From the cell containing the given text, extract its center point as [x, y] coordinate. 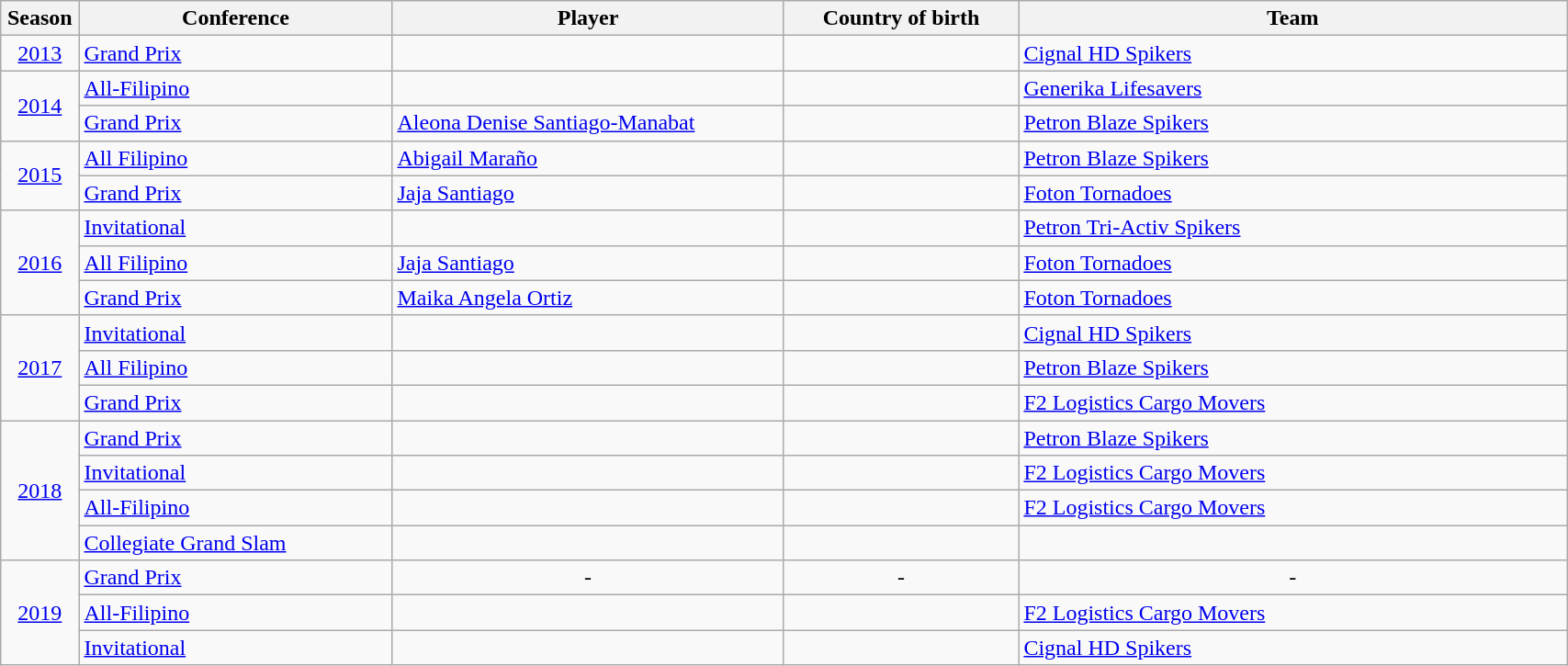
2013 [40, 53]
Abigail Maraño [588, 158]
Team [1293, 18]
Petron Tri-Activ Spikers [1293, 228]
2015 [40, 175]
2018 [40, 491]
Generika Lifesavers [1293, 88]
Collegiate Grand Slam [235, 543]
Conference [235, 18]
2019 [40, 613]
2014 [40, 106]
2017 [40, 367]
Country of birth [901, 18]
Aleona Denise Santiago-Manabat [588, 123]
Season [40, 18]
Player [588, 18]
2016 [40, 263]
Maika Angela Ortiz [588, 298]
